Pinpoint the cell where the given text exists, returning its (x, y) midpoint coordinate. 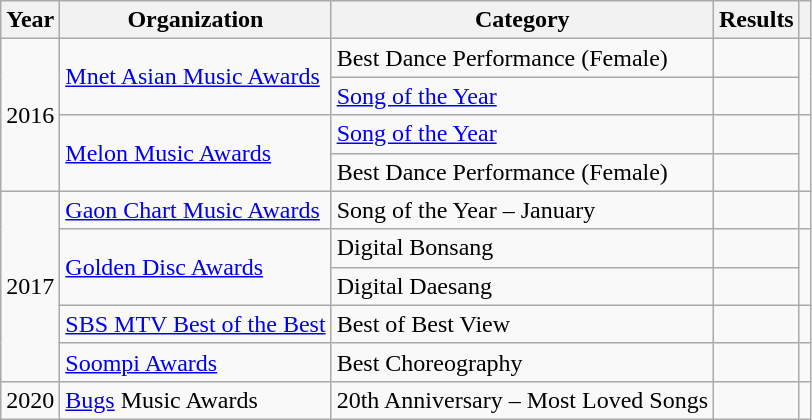
20th Anniversary – Most Loved Songs (522, 400)
2020 (30, 400)
Soompi Awards (196, 362)
Organization (196, 20)
Digital Bonsang (522, 248)
SBS MTV Best of the Best (196, 324)
Results (757, 20)
Gaon Chart Music Awards (196, 210)
Digital Daesang (522, 286)
2017 (30, 286)
Bugs Music Awards (196, 400)
Best Choreography (522, 362)
Mnet Asian Music Awards (196, 77)
Year (30, 20)
Category (522, 20)
Best of Best View (522, 324)
Melon Music Awards (196, 153)
2016 (30, 115)
Song of the Year – January (522, 210)
Golden Disc Awards (196, 267)
